Search for the cell housing the specified text and yield its (X, Y) center coordinate. 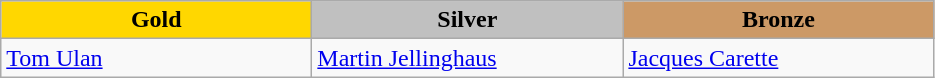
Silver (468, 20)
Jacques Carette (778, 58)
Bronze (778, 20)
Gold (156, 20)
Tom Ulan (156, 58)
Martin Jellinghaus (468, 58)
